Detect which cell encompasses the target text, then output its [x, y] center coordinate. 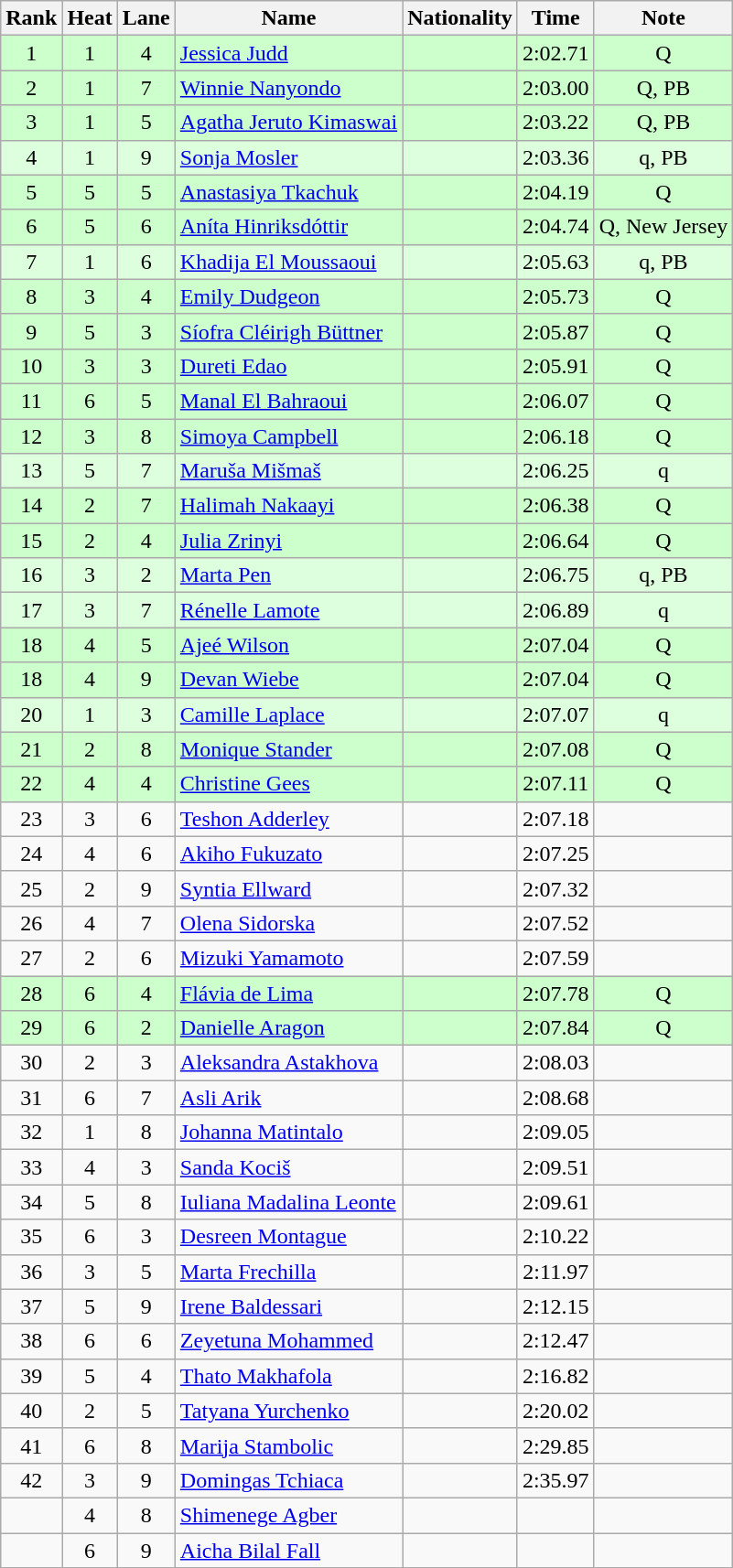
Name [288, 18]
40 [31, 1411]
2:07.07 [555, 714]
2:06.07 [555, 401]
Domingas Tchiaca [288, 1480]
23 [31, 819]
Ajeé Wilson [288, 645]
Heat [90, 18]
Time [555, 18]
Simoya Campbell [288, 436]
2:05.87 [555, 331]
2:10.22 [555, 1237]
21 [31, 749]
2:12.15 [555, 1306]
2:02.71 [555, 53]
15 [31, 541]
2:04.19 [555, 192]
32 [31, 1133]
Devan Wiebe [288, 680]
35 [31, 1237]
37 [31, 1306]
2:07.18 [555, 819]
2:07.59 [555, 958]
Monique Stander [288, 749]
Johanna Matintalo [288, 1133]
Syntia Ellward [288, 888]
2:06.38 [555, 506]
2:03.36 [555, 157]
Asli Arik [288, 1098]
25 [31, 888]
17 [31, 610]
2:09.61 [555, 1202]
28 [31, 993]
38 [31, 1341]
Danielle Aragon [288, 1028]
2:29.85 [555, 1445]
Halimah Nakaayi [288, 506]
2:06.25 [555, 471]
Iuliana Madalina Leonte [288, 1202]
2:07.78 [555, 993]
2:11.97 [555, 1272]
Síofra Cléirigh Büttner [288, 331]
Agatha Jeruto Kimaswai [288, 123]
Zeyetuna Mohammed [288, 1341]
Khadija El Moussaoui [288, 262]
Winnie Nanyondo [288, 88]
27 [31, 958]
42 [31, 1480]
14 [31, 506]
12 [31, 436]
Camille Laplace [288, 714]
Irene Baldessari [288, 1306]
Aicha Bilal Fall [288, 1551]
Aleksandra Astakhova [288, 1063]
2:03.22 [555, 123]
36 [31, 1272]
16 [31, 575]
Teshon Adderley [288, 819]
Desreen Montague [288, 1237]
11 [31, 401]
Dureti Edao [288, 366]
Emily Dudgeon [288, 296]
Manal El Bahraoui [288, 401]
Olena Sidorska [288, 923]
2:05.63 [555, 262]
2:07.08 [555, 749]
Marta Pen [288, 575]
Note [663, 18]
13 [31, 471]
41 [31, 1445]
Akiho Fukuzato [288, 854]
29 [31, 1028]
2:09.51 [555, 1167]
2:04.74 [555, 227]
Marija Stambolic [288, 1445]
Maruša Mišmaš [288, 471]
2:05.73 [555, 296]
Jessica Judd [288, 53]
Thato Makhafola [288, 1376]
Nationality [460, 18]
2:06.89 [555, 610]
Mizuki Yamamoto [288, 958]
39 [31, 1376]
30 [31, 1063]
Tatyana Yurchenko [288, 1411]
Christine Gees [288, 784]
2:07.11 [555, 784]
Aníta Hinriksdóttir [288, 227]
Q, New Jersey [663, 227]
33 [31, 1167]
2:03.00 [555, 88]
2:09.05 [555, 1133]
Anastasiya Tkachuk [288, 192]
2:06.64 [555, 541]
Marta Frechilla [288, 1272]
2:06.18 [555, 436]
2:07.32 [555, 888]
Sonja Mosler [288, 157]
2:07.52 [555, 923]
Rank [31, 18]
2:08.03 [555, 1063]
Sanda Kociš [288, 1167]
2:06.75 [555, 575]
Julia Zrinyi [288, 541]
2:05.91 [555, 366]
2:07.84 [555, 1028]
2:35.97 [555, 1480]
Flávia de Lima [288, 993]
10 [31, 366]
26 [31, 923]
2:20.02 [555, 1411]
Rénelle Lamote [288, 610]
2:12.47 [555, 1341]
20 [31, 714]
Shimenege Agber [288, 1515]
2:07.25 [555, 854]
31 [31, 1098]
34 [31, 1202]
24 [31, 854]
Lane [146, 18]
22 [31, 784]
2:16.82 [555, 1376]
2:08.68 [555, 1098]
